Pinpoint the cell where the given text exists, returning its (X, Y) midpoint coordinate. 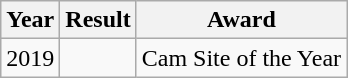
Award (241, 20)
2019 (30, 58)
Сam Site of the Year (241, 58)
Result (98, 20)
Year (30, 20)
